From the cell containing the given text, extract its center point as [x, y] coordinate. 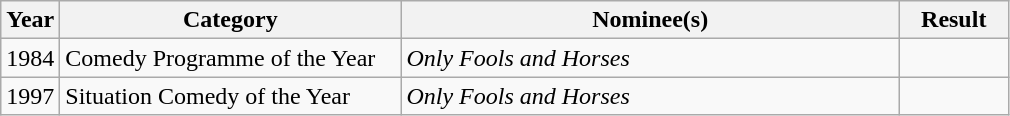
Situation Comedy of the Year [230, 96]
Result [954, 20]
1997 [30, 96]
Comedy Programme of the Year [230, 58]
Nominee(s) [650, 20]
1984 [30, 58]
Category [230, 20]
Year [30, 20]
